Search for the cell housing the specified text and yield its (x, y) center coordinate. 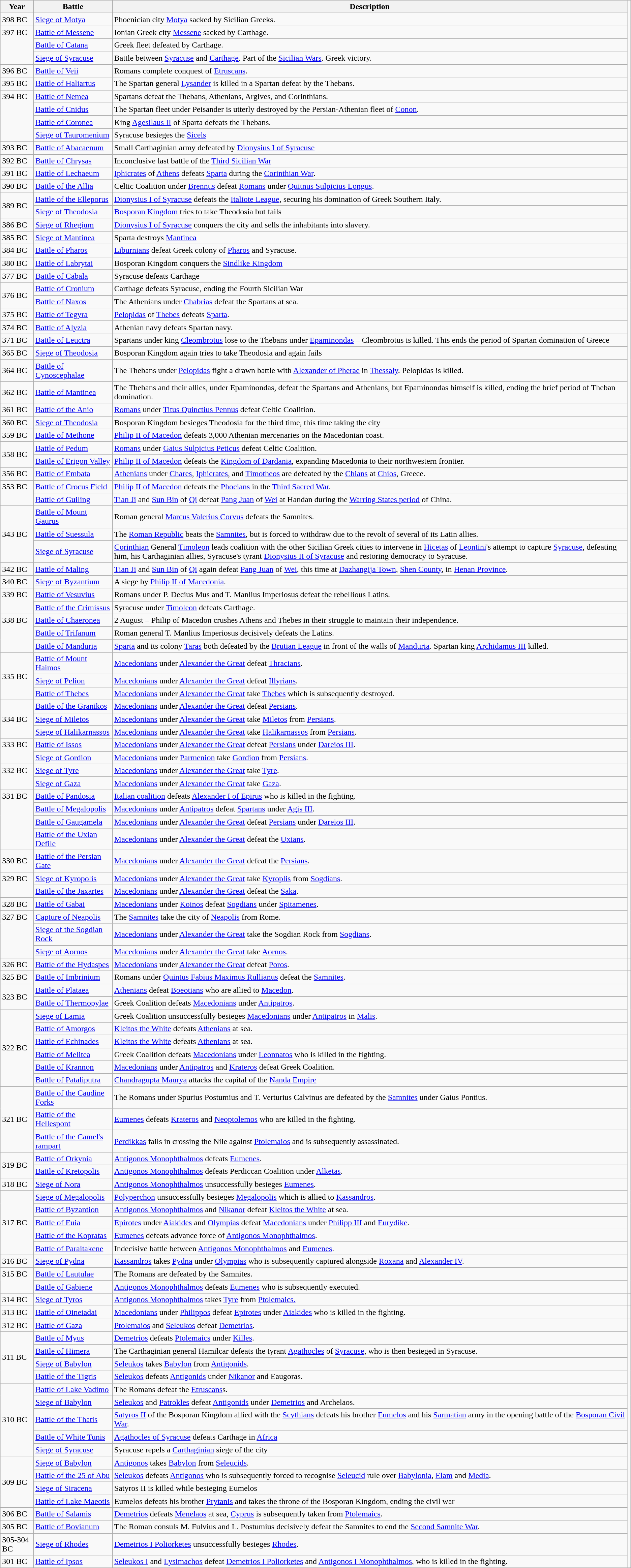
Eumenes defeats Krateros and Neoptolemos who are killed in the fighting. (369, 1119)
Bosporan Kingdom again tries to take Theodosia and again fails (369, 353)
Macedonians under Antipatros defeat Spartans under Agis III. (369, 809)
343 BC (17, 534)
Battle of Maling (73, 569)
Athenian navy defeats Spartan navy. (369, 327)
335 BC (17, 676)
Dionysius I of Syracuse conquers the city and sells the inhabitants into slavery. (369, 225)
Siege of Byzantium (73, 582)
Siege of Nora (73, 1184)
Battle of Leuctra (73, 340)
Antigonos Monophthalmos defeats Eumenes who is subsequently executed. (369, 1287)
Battle of Myus (73, 1338)
384 BC (17, 250)
333 BC (17, 751)
Siege of Aornos (73, 952)
Battle of Lechaeum (73, 174)
Italian coalition defeats Alexander I of Epirus who is killed in the fighting. (369, 796)
Siege of Siracena (73, 1488)
Antigonos Monophthalmos and Nikanor defeat Kleitos the White at sea. (369, 1210)
Eumenes defeats advance force of Antigonos Monophthalmos. (369, 1235)
353 BC (17, 493)
Tian Ji and Sun Bin of Qi again defeat Pang Juan of Wei, this time at Dazhangija Town, Shen County, in Henan Province. (369, 569)
318 BC (17, 1184)
Battle of Messene (73, 32)
Siege of Tauromenium (73, 135)
Battle of Tegyra (73, 314)
King Agesilaus II of Sparta defeats the Thebans. (369, 122)
Tian Ji and Sun Bin of Qi defeat Pang Juan of Wei at Handan during the Warring States period of China. (369, 499)
327 BC (17, 934)
Demetrios defeats Menelaos at sea, Cyprus is subsequently taken from Ptolemaics. (369, 1514)
Seleukos I and Lysimachos defeat Demetrios I Poliorketes and Antigonos I Monophthalmos, who is killed in the fighting. (369, 1562)
Battle of Suessula (73, 534)
Battle of Lautulae (73, 1274)
309 BC (17, 1482)
397 BC (17, 45)
396 BC (17, 71)
Battle of Gaugamela (73, 822)
Battle of Pharos (73, 250)
Battle of Erigon Valley (73, 461)
Philip II of Macedon defeats the Phocians in the Third Sacred War. (369, 487)
Battle of Labrytai (73, 263)
Small Carthaginian army defeated by Dionysius I of Syracuse (369, 148)
Bosporan Kingdom besieges Theodosia for the third time, this time taking the city (369, 423)
Battle of Oineiadai (73, 1313)
Capture of Neapolis (73, 917)
361 BC (17, 410)
Pelopidas of Thebes defeats Sparta. (369, 314)
The Roman consuls M. Fulvius and L. Postumius decisively defeat the Samnites to end the Second Samnite War. (369, 1527)
391 BC (17, 174)
Battle of the Elleporus (73, 199)
Battle of the Kopratas (73, 1235)
329 BC (17, 885)
390 BC (17, 186)
356 BC (17, 474)
Battle of the Caudine Forks (73, 1097)
Celtic Coalition under Brennus defeat Romans under Quitnus Sulpicius Longus. (369, 186)
Battle of Nemea (73, 96)
Siege of Miletos (73, 719)
Battle of Manduria (73, 646)
Syracuse under Timoleon defeats Carthage. (369, 608)
Seleukos takes Babylon from Antigonids. (369, 1364)
Eumelos defeats his brother Prytanis and takes the throne of the Bosporan Kingdom, ending the civil war (369, 1501)
377 BC (17, 276)
321 BC (17, 1119)
Battle of Cynoscephalae (73, 370)
395 BC (17, 84)
Battle of Veii (73, 71)
Syracuse besieges the Sicels (369, 135)
Siege of Mantinea (73, 238)
315 BC (17, 1280)
Battle of Salamis (73, 1514)
Philip II of Macedon defeats 3,000 Athenian mercenaries on the Macedonian coast. (369, 435)
Battle of Lake Maeotis (73, 1501)
Athenians defeat Boeotians who are allied to Macedon. (369, 990)
Macedonians under Alexander the Great take Halikarnassos from Persians. (369, 732)
Battle of Pandosia (73, 796)
340 BC (17, 582)
316 BC (17, 1261)
Seleukos and Patrokles defeat Antigonids under Demetrios and Archelaos. (369, 1402)
Macedonians under Alexander the Great defeat Thracians. (369, 663)
342 BC (17, 569)
Siege of Lamia (73, 1016)
The Spartan general Lysander is killed in a Spartan defeat by the Thebans. (369, 84)
Macedonians under Alexander the Great take Aornos. (369, 952)
Battle of Cronium (73, 289)
Macedonians under Alexander the Great take Tyre. (369, 770)
Battle of the Granikos (73, 706)
Battle of the Camel's rampart (73, 1141)
2 August – Philip of Macedon crushes Athens and Thebes in their struggle to maintain their independence. (369, 620)
328 BC (17, 904)
Battle of Embata (73, 474)
Indecisive battle between Antigonos Monophthalmos and Eumenes. (369, 1248)
339 BC (17, 601)
Siege of Gaza (73, 783)
Battle of Euia (73, 1223)
Battle of the Persian Gate (73, 861)
319 BC (17, 1165)
Romans under Gaius Sulpicius Peticus defeat Celtic Coalition. (369, 448)
305-304 BC (17, 1544)
Antigonos takes Babylon from Seleucids. (369, 1463)
Syracuse defeats Carthage (369, 276)
Battle of Melitea (73, 1054)
Macedonians under Alexander the Great defeat Poros. (369, 964)
Battle of Catana (73, 45)
Siege of Kyropolis (73, 879)
Battle of Chrysas (73, 161)
Battle of the Hydaspes (73, 964)
Spartans under king Cleombrotus lose to the Thebans under Epaminondas – Cleombrotus is killed. This ends the period of Spartan domination of Greece (369, 340)
Siege of Tyre (73, 770)
Battle of Thermopylae (73, 1003)
380 BC (17, 263)
Epirotes under Aiakides and Olympias defeat Macedonians under Philipp III and Eurydike. (369, 1223)
Spartans defeat the Thebans, Athenians, Argives, and Corinthians. (369, 96)
Battle of Amorgos (73, 1028)
Chandragupta Maurya attacks the capital of the Nanda Empire (369, 1080)
Polyperchon unsuccessfully besieges Megalopolis which is allied to Kassandros. (369, 1197)
Carthage defeats Syracuse, ending the Fourth Sicilian War (369, 289)
371 BC (17, 340)
Macedonians under Alexander the Great defeat the Persians. (369, 861)
Battle of Kretopolis (73, 1171)
Ionian Greek city Messene sacked by Carthage. (369, 32)
330 BC (17, 861)
Romans under Quintus Fabius Maximus Rullianus defeat the Samnites. (369, 977)
Battle of Naxos (73, 302)
Romans complete conquest of Etruscans. (369, 71)
Siege of Tyros (73, 1300)
Macedonians under Alexander the Great defeat Illyrians. (369, 681)
322 BC (17, 1048)
Battle of Cnidus (73, 109)
Battle of the 25 of Abu (73, 1475)
Battle of Byzantion (73, 1210)
376 BC (17, 295)
Battle of Trifanum (73, 633)
Seleukos defeats Antigonids under Nikanor and Eaugoras. (369, 1377)
The Samnites take the city of Neapolis from Rome. (369, 917)
365 BC (17, 353)
Romans under Titus Quinctius Pennus defeat Celtic Coalition. (369, 410)
392 BC (17, 161)
Battle of Chaeronea (73, 620)
The Carthaginian general Hamilcar defeats the tyrant Agathocles of Syracuse, who is then besieged in Syracuse. (369, 1351)
Macedonians under Alexander the Great take Kyroplis from Sogdians. (369, 879)
360 BC (17, 423)
Sparta destroys Mantinea (369, 238)
Syracuse repels a Carthaginian siege of the city (369, 1450)
Battle of Plataea (73, 990)
Battle of Alyzia (73, 327)
Macedonians under Alexander the Great defeat the Saka. (369, 891)
Siege of Halikarnassos (73, 732)
Battle of Gabai (73, 904)
Siege of Gordion (73, 758)
364 BC (17, 370)
Battle of Guiling (73, 499)
323 BC (17, 996)
The Romans defeat the Etruscanss. (369, 1389)
Roman general Marcus Valerius Corvus defeats the Samnites. (369, 517)
Battle of Bovianum (73, 1527)
Siege of Rhodes (73, 1544)
Phoenician city Motya sacked by Sicilian Greeks. (369, 20)
Battle of Crocus Field (73, 487)
Greek Coalition defeats Macedonians under Antipatros. (369, 1003)
Battle of Ipsos (73, 1562)
Battle of Abacaenum (73, 148)
Battle of Gabiene (73, 1287)
394 BC (17, 116)
301 BC (17, 1562)
Battle (73, 7)
331 BC (17, 820)
Siege of Pelion (73, 681)
The Romans are defeated by the Samnites. (369, 1274)
Battle of the Uxian Defile (73, 839)
Antigonos Monophthalmos defeats Perdiccan Coalition under Alketas. (369, 1171)
Roman general T. Manlius Imperiosus decisively defeats the Latins. (369, 633)
334 BC (17, 719)
Battle of Issos (73, 745)
Battle of the Tigris (73, 1377)
386 BC (17, 225)
Macedonians under Antipatros and Krateros defeat Greek Coalition. (369, 1067)
Bosporan Kingdom tries to take Theodosia but fails (369, 212)
Iphicrates of Athens defeats Sparta during the Corinthian War. (369, 174)
375 BC (17, 314)
Battle of Mount Gaurus (73, 517)
312 BC (17, 1325)
Macedonians under Alexander the Great take Miletos from Persians. (369, 719)
Battle of Haliartus (73, 84)
338 BC (17, 633)
Battle of Paraitakene (73, 1248)
Battle of Lake Vadimo (73, 1389)
Macedonians under Alexander the Great defeat the Uxians. (369, 839)
Macedonians under Philippos defeat Epirotes under Aiakides who is killed in the fighting. (369, 1313)
Battle of the Anio (73, 410)
393 BC (17, 148)
Demetrios defeats Ptolemaics under Killes. (369, 1338)
Greek fleet defeated by Carthage. (369, 45)
Battle of Thebes (73, 694)
The Roman Republic beats the Samnites, but is forced to withdraw due to the revolt of several of its Latin allies. (369, 534)
Battle of Pataliputra (73, 1080)
Siege of Pydna (73, 1261)
Agathocles of Syracuse defeats Carthage in Africa (369, 1437)
The Thebans under Pelopidas fight a drawn battle with Alexander of Pherae in Thessaly. Pelopidas is killed. (369, 370)
Battle of Gaza (73, 1325)
Macedonians under Koinos defeat Sogdians under Spitamenes. (369, 904)
Battle of the Allia (73, 186)
Macedonians under Alexander the Great take the Sogdian Rock from Sogdians. (369, 934)
313 BC (17, 1313)
310 BC (17, 1419)
Battle of Methone (73, 435)
305 BC (17, 1527)
Greek Coalition unsuccessfully besieges Macedonians under Antipatros in Malis. (369, 1016)
Seleukos defeats Antigonos who is subsequently forced to recognise Seleucid rule over Babylonia, Elam and Media. (369, 1475)
389 BC (17, 206)
The Spartan fleet under Peisander is utterly destroyed by the Persian-Athenian fleet of Conon. (369, 109)
Battle of the Hellespont (73, 1119)
398 BC (17, 20)
Description (369, 7)
Battle of Imbrinium (73, 977)
Battle of Echinades (73, 1041)
358 BC (17, 455)
Battle of the Jaxartes (73, 891)
Ptolemaios and Seleukos defeat Demetrios. (369, 1325)
Sparta and its colony Taras both defeated by the Brutian League in front of the walls of Manduria. Spartan king Archidamus III killed. (369, 646)
Satyros II is killed while besieging Eumelos (369, 1488)
Antigonos Monophthalmos takes Tyre from Ptolemaics. (369, 1300)
The Romans under Spurius Postumius and T. Verturius Calvinus are defeated by the Samnites under Gaius Pontius. (369, 1097)
Battle of Orkynia (73, 1159)
Battle of Megalopolis (73, 809)
Battle of Cabala (73, 276)
Macedonians under Alexander the Great take Gaza. (369, 783)
326 BC (17, 964)
A siege by Philip II of Macedonia. (369, 582)
332 BC (17, 777)
Battle of Mount Haimos (73, 663)
362 BC (17, 392)
Greek Coalition defeats Macedonians under Leonnatos who is killed in the fighting. (369, 1054)
Siege of Motya (73, 20)
Battle between Syracuse and Carthage. Part of the Sicilian Wars. Greek victory. (369, 58)
Kassandros takes Pydna under Olympias who is subsequently captured alongside Roxana and Alexander IV. (369, 1261)
317 BC (17, 1223)
Battle of Krannon (73, 1067)
Athenians under Chares, Iphicrates, and Timotheos are defeated by the Chians at Chios, Greece. (369, 474)
Battle of White Tunis (73, 1437)
Battle of Himera (73, 1351)
Siege of Rhegium (73, 225)
Dionysius I of Syracuse defeats the Italiote League, securing his domination of Greek Southern Italy. (369, 199)
Macedonians under Parmenion take Gordion from Persians. (369, 758)
The Athenians under Chabrias defeat the Spartans at sea. (369, 302)
Macedonians under Alexander the Great defeat Persians. (369, 706)
306 BC (17, 1514)
Antigonos Monophthalmos unsuccessfully besieges Eumenes. (369, 1184)
Siege of Megalopolis (73, 1197)
314 BC (17, 1300)
359 BC (17, 435)
Battle of the Thatis (73, 1419)
385 BC (17, 238)
Antigonos Monophthalmos defeats Eumenes. (369, 1159)
Inconclusive last battle of the Third Sicilian War (369, 161)
Battle of Coronea (73, 122)
Bosporan Kingdom conquers the Sindlike Kingdom (369, 263)
374 BC (17, 327)
Year (17, 7)
325 BC (17, 977)
Philip II of Macedon defeats the Kingdom of Dardania, expanding Macedonia to their northwestern frontier. (369, 461)
Demetrios I Poliorketes unsuccessfully besieges Rhodes. (369, 1544)
Siege of the Sogdian Rock (73, 934)
311 BC (17, 1357)
Romans under P. Decius Mus and T. Manlius Imperiosus defeat the rebellious Latins. (369, 594)
Battle of the Crimissus (73, 608)
Liburnians defeat Greek colony of Pharos and Syracuse. (369, 250)
Battle of Pedum (73, 448)
Macedonians under Alexander the Great take Thebes which is subsequently destroyed. (369, 694)
Battle of Mantinea (73, 392)
Battle of Vesuvius (73, 594)
Perdikkas fails in crossing the Nile against Ptolemaios and is subsequently assassinated. (369, 1141)
